Return the [X, Y] coordinate for the center point of the cell that contains the specified text.  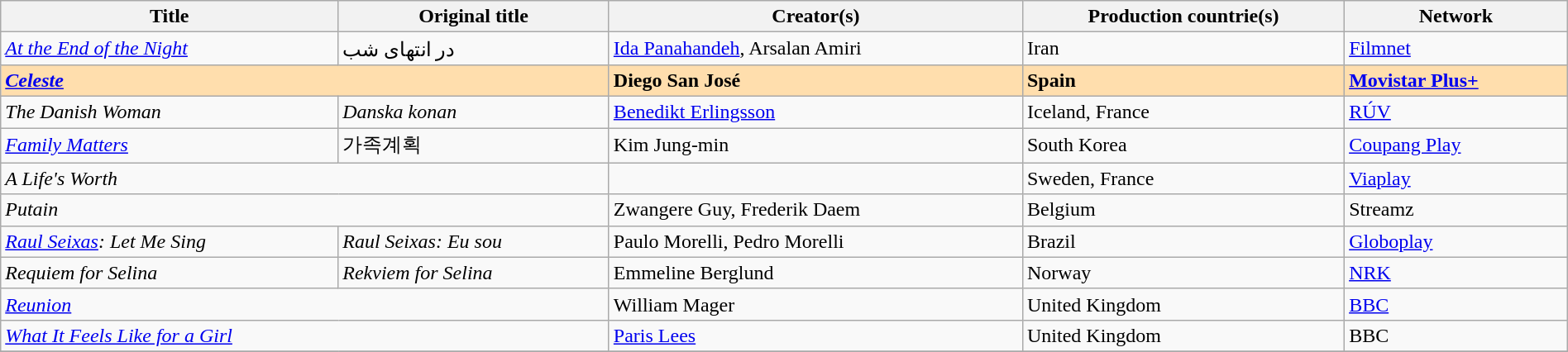
Production countrie(s) [1183, 17]
A Life's Worth [305, 178]
Requiem for Selina [170, 273]
Streamz [1456, 210]
Title [170, 17]
Creator(s) [815, 17]
Emmeline Berglund [815, 273]
South Korea [1183, 145]
Raul Seixas: Eu sou [474, 241]
Paris Lees [815, 335]
RÚV [1456, 112]
Zwangere Guy, Frederik Daem [815, 210]
Benedikt Erlingsson [815, 112]
Globoplay [1456, 241]
At the End of the Night [170, 49]
Viaplay [1456, 178]
Kim Jung-min [815, 145]
Danska konan [474, 112]
Ida Panahandeh, Arsalan Amiri [815, 49]
Iran [1183, 49]
Iceland, France [1183, 112]
Filmnet [1456, 49]
NRK [1456, 273]
William Mager [815, 304]
Original title [474, 17]
Putain [305, 210]
What It Feels Like for a Girl [305, 335]
Belgium [1183, 210]
Norway [1183, 273]
Rekviem for Selina [474, 273]
Celeste [305, 80]
Movistar Plus+ [1456, 80]
Sweden, France [1183, 178]
Family Matters [170, 145]
Raul Seixas: Let Me Sing [170, 241]
Reunion [305, 304]
The Danish Woman [170, 112]
Diego San José [815, 80]
Spain [1183, 80]
در انتهای شب [474, 49]
Paulo Morelli, Pedro Morelli [815, 241]
가족계획 [474, 145]
Network [1456, 17]
Brazil [1183, 241]
Coupang Play [1456, 145]
